Provide the (X, Y) coordinate of the cell's center where the given text is located.  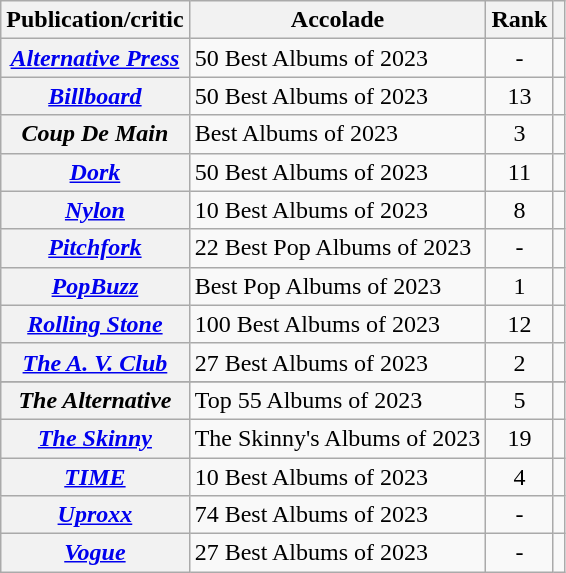
The Skinny's Albums of 2023 (338, 438)
Best Albums of 2023 (338, 134)
Accolade (338, 20)
Nylon (95, 210)
3 (520, 134)
The Skinny (95, 438)
Dork (95, 172)
4 (520, 477)
The Alternative (95, 400)
1 (520, 286)
22 Best Pop Albums of 2023 (338, 248)
Top 55 Albums of 2023 (338, 400)
PopBuzz (95, 286)
19 (520, 438)
Uproxx (95, 515)
Vogue (95, 553)
Publication/critic (95, 20)
Billboard (95, 96)
5 (520, 400)
TIME (95, 477)
2 (520, 362)
Coup De Main (95, 134)
Rank (520, 20)
The A. V. Club (95, 362)
13 (520, 96)
74 Best Albums of 2023 (338, 515)
Rolling Stone (95, 324)
Alternative Press (95, 58)
100 Best Albums of 2023 (338, 324)
8 (520, 210)
11 (520, 172)
Best Pop Albums of 2023 (338, 286)
12 (520, 324)
Pitchfork (95, 248)
